Detect which cell encompasses the target text, then output its (X, Y) center coordinate. 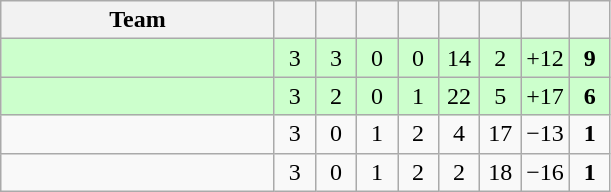
9 (590, 58)
+17 (546, 96)
4 (460, 134)
5 (500, 96)
6 (590, 96)
14 (460, 58)
−13 (546, 134)
18 (500, 172)
22 (460, 96)
Team (138, 20)
−16 (546, 172)
17 (500, 134)
+12 (546, 58)
